Pinpoint the cell where the given text exists, returning its [x, y] midpoint coordinate. 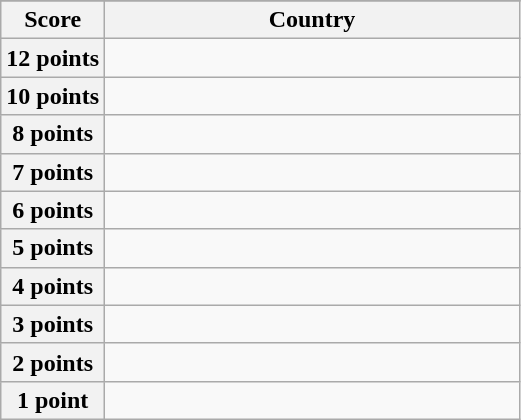
5 points [53, 248]
10 points [53, 96]
Score [53, 20]
7 points [53, 172]
1 point [53, 400]
4 points [53, 286]
8 points [53, 134]
3 points [53, 324]
Country [312, 20]
12 points [53, 58]
2 points [53, 362]
6 points [53, 210]
